Extract the (x, y) coordinate from the center of the cell holding the provided text.  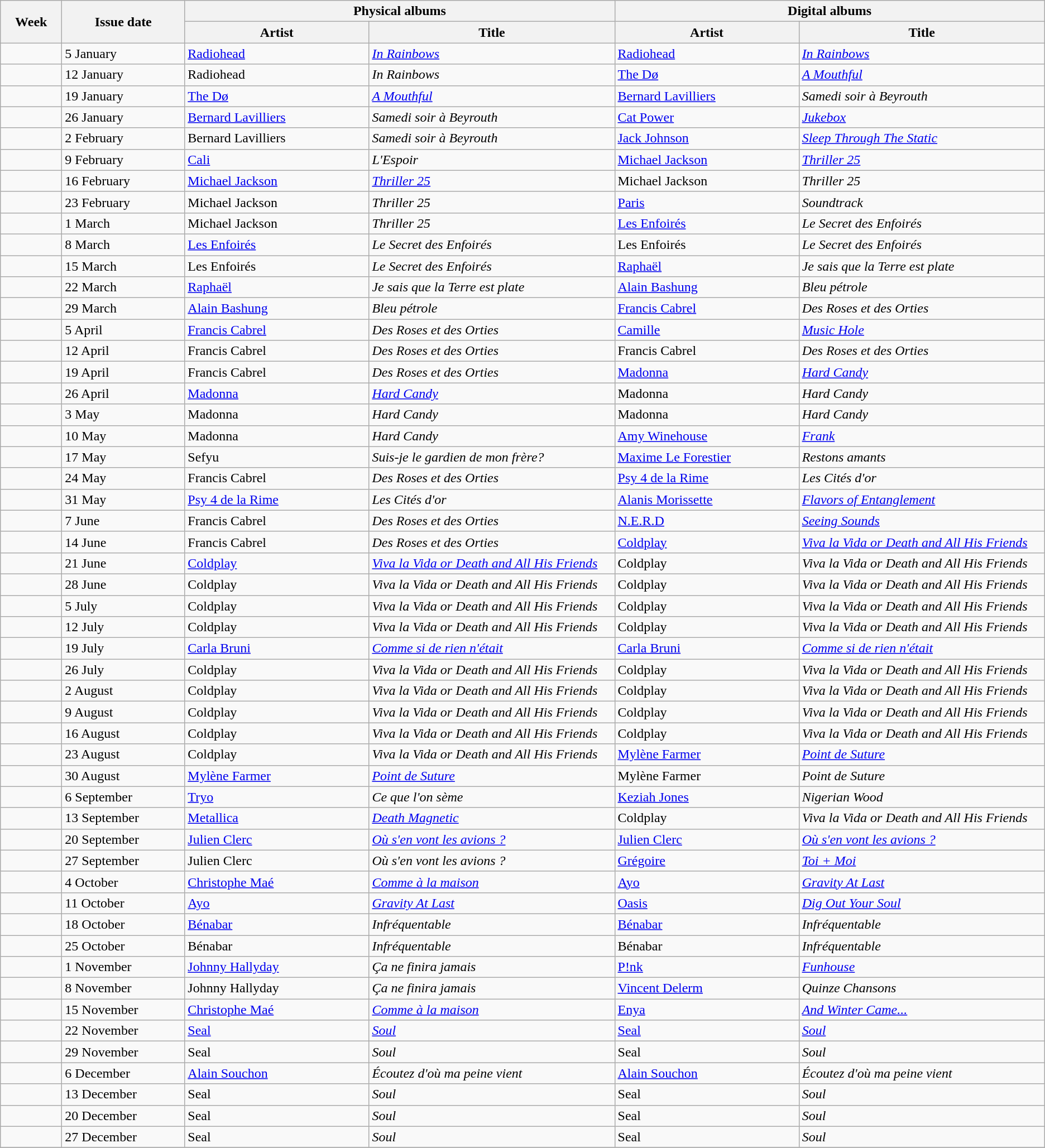
19 January (123, 96)
Nigerian Wood (922, 797)
26 April (123, 393)
Quinze Chansons (922, 988)
12 January (123, 75)
23 February (123, 202)
Digital albums (830, 11)
7 June (123, 521)
Ce que l'on sème (492, 797)
12 April (123, 351)
L'Espoir (492, 160)
22 March (123, 287)
N.E.R.D (707, 521)
Flavors of Entanglement (922, 499)
14 June (123, 542)
31 May (123, 499)
Sefyu (277, 457)
12 July (123, 627)
And Winter Came... (922, 1010)
29 November (123, 1052)
Funhouse (922, 967)
Amy Winehouse (707, 436)
16 February (123, 181)
Cali (277, 160)
5 April (123, 330)
15 March (123, 266)
5 July (123, 606)
Seeing Sounds (922, 521)
9 August (123, 712)
Issue date (123, 22)
Cat Power (707, 117)
P!nk (707, 967)
19 July (123, 649)
Physical albums (400, 11)
8 November (123, 988)
10 May (123, 436)
1 November (123, 967)
6 September (123, 797)
Death Magnetic (492, 818)
15 November (123, 1010)
Grégoire (707, 861)
Metallica (277, 818)
Sleep Through The Static (922, 138)
5 January (123, 54)
2 February (123, 138)
6 December (123, 1073)
26 January (123, 117)
Keziah Jones (707, 797)
13 September (123, 818)
18 October (123, 924)
1 March (123, 223)
Music Hole (922, 330)
Jukebox (922, 117)
8 March (123, 244)
Oasis (707, 903)
19 April (123, 372)
25 October (123, 946)
27 September (123, 861)
28 June (123, 584)
17 May (123, 457)
27 December (123, 1137)
4 October (123, 882)
Vincent Delerm (707, 988)
Alanis Morissette (707, 499)
29 March (123, 309)
Frank (922, 436)
Dig Out Your Soul (922, 903)
23 August (123, 755)
Maxime Le Forestier (707, 457)
20 September (123, 839)
Soundtrack (922, 202)
Camille (707, 330)
Jack Johnson (707, 138)
20 December (123, 1116)
Restons amants (922, 457)
Toi + Moi (922, 861)
9 February (123, 160)
16 August (123, 733)
2 August (123, 691)
3 May (123, 415)
13 December (123, 1094)
22 November (123, 1031)
Paris (707, 202)
Week (31, 22)
Suis-je le gardien de mon frère? (492, 457)
24 May (123, 478)
Tryo (277, 797)
26 July (123, 670)
11 October (123, 903)
21 June (123, 563)
Enya (707, 1010)
30 August (123, 776)
